Identify which cell holds the provided text, then report its [X, Y] central coordinate. 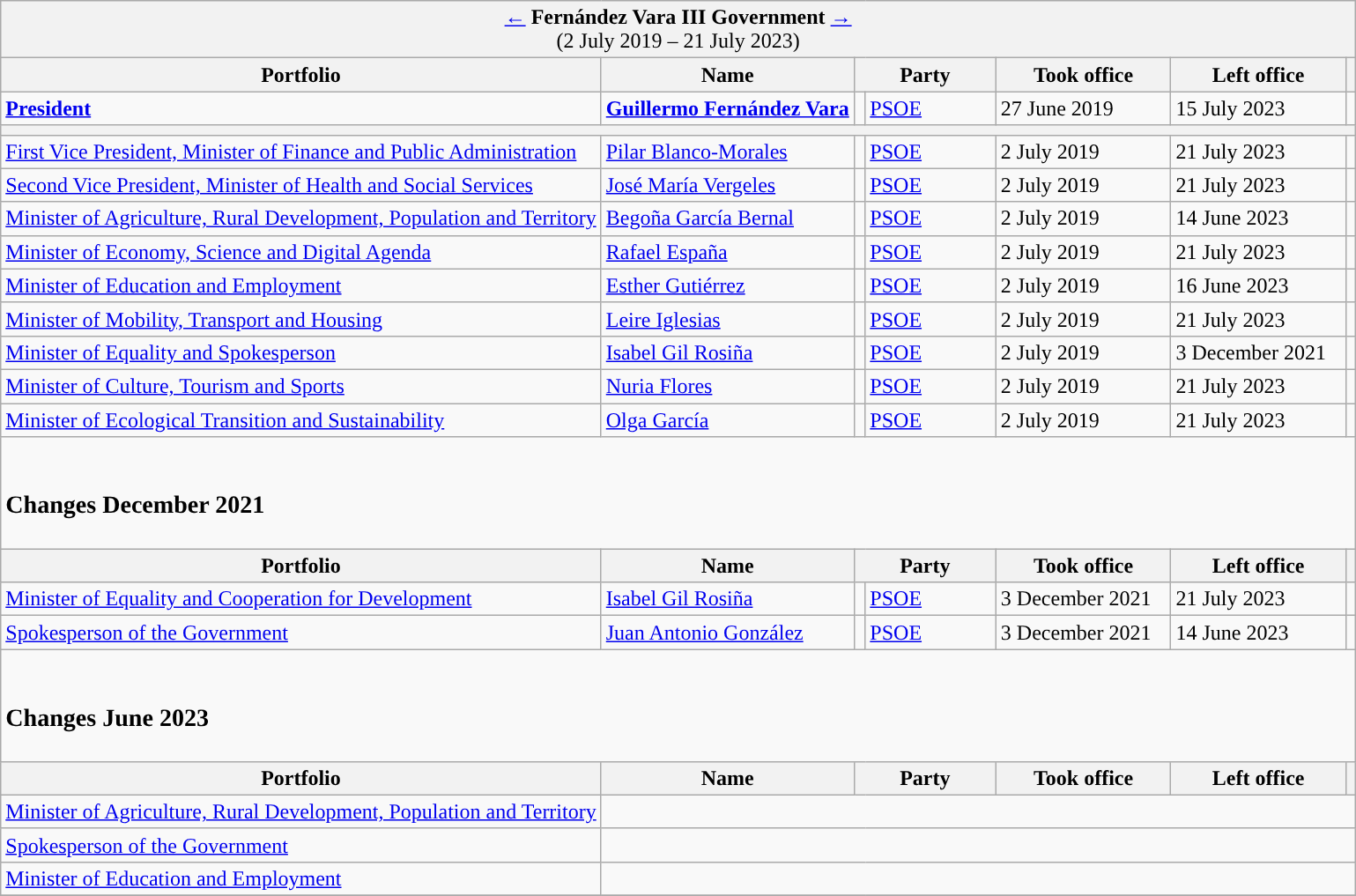
Minister of Equality and Cooperation for Development [301, 599]
Nuria Flores [728, 386]
Second Vice President, Minister of Health and Social Services [301, 185]
President [301, 108]
16 June 2023 [1258, 285]
15 July 2023 [1258, 108]
← Fernández Vara III Government →(2 July 2019 – 21 July 2023) [678, 30]
Changes June 2023 [678, 705]
Minister of Mobility, Transport and Housing [301, 319]
Changes December 2021 [678, 493]
Minister of Culture, Tourism and Sports [301, 386]
Minister of Equality and Spokesperson [301, 352]
Pilar Blanco-Morales [728, 152]
Esther Gutiérrez [728, 285]
Begoña García Bernal [728, 218]
27 June 2019 [1084, 108]
Minister of Economy, Science and Digital Agenda [301, 252]
Leire Iglesias [728, 319]
Guillermo Fernández Vara [728, 108]
First Vice President, Minister of Finance and Public Administration [301, 152]
Minister of Ecological Transition and Sustainability [301, 420]
Rafael España [728, 252]
José María Vergeles [728, 185]
Olga García [728, 420]
Juan Antonio González [728, 633]
